Determine the (X, Y) coordinate at the center of the cell enclosing the given text.  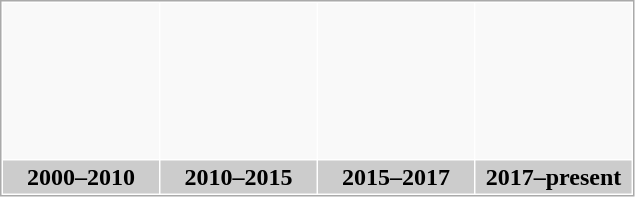
2010–2015 (238, 176)
2017–present (554, 176)
2015–2017 (396, 176)
2000–2010 (81, 176)
